Search for the cell housing the specified text and yield its (x, y) center coordinate. 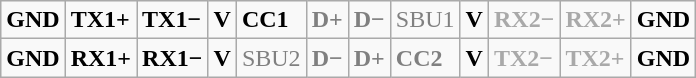
RX1− (172, 58)
RX2+ (596, 20)
TX2− (524, 58)
SBU2 (271, 58)
CC2 (425, 58)
RX1+ (100, 58)
RX2− (524, 20)
TX1+ (100, 20)
TX2+ (596, 58)
SBU1 (425, 20)
TX1− (172, 20)
CC1 (271, 20)
